Return (x, y) of the center of cell containing provided text 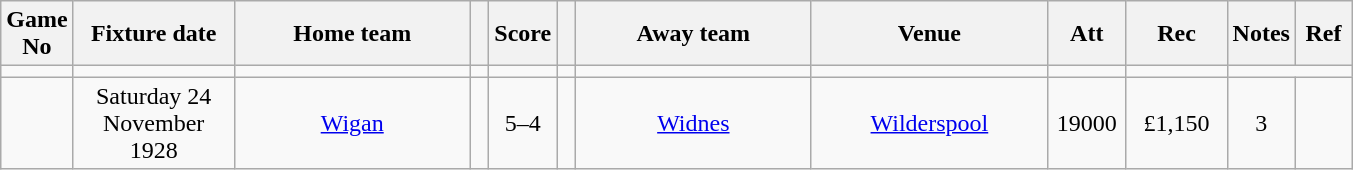
19000 (1086, 123)
Game No (37, 34)
Away team (693, 34)
Wilderspool (929, 123)
Widnes (693, 123)
Att (1086, 34)
Ref (1323, 34)
Rec (1176, 34)
Saturday 24 November 1928 (154, 123)
Notes (1261, 34)
Venue (929, 34)
Home team (352, 34)
Wigan (352, 123)
3 (1261, 123)
Score (523, 34)
Fixture date (154, 34)
£1,150 (1176, 123)
5–4 (523, 123)
